Pinpoint the cell where the given text exists, returning its (X, Y) midpoint coordinate. 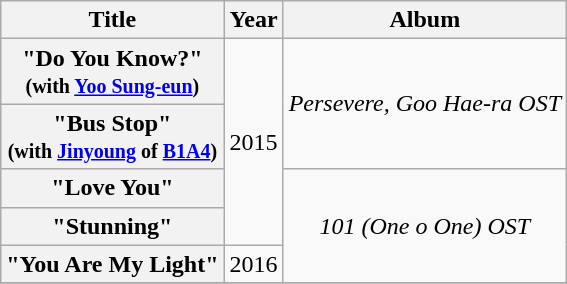
101 (One o One) OST (424, 226)
"Love You" (112, 188)
Album (424, 20)
2016 (254, 264)
Title (112, 20)
"Bus Stop" (with Jinyoung of B1A4) (112, 136)
"Do You Know?" (with Yoo Sung-eun) (112, 72)
"You Are My Light" (112, 264)
Persevere, Goo Hae-ra OST (424, 104)
Year (254, 20)
"Stunning" (112, 226)
2015 (254, 142)
